Find where the given text appears and provide that cell's center as [x, y] coordinate. 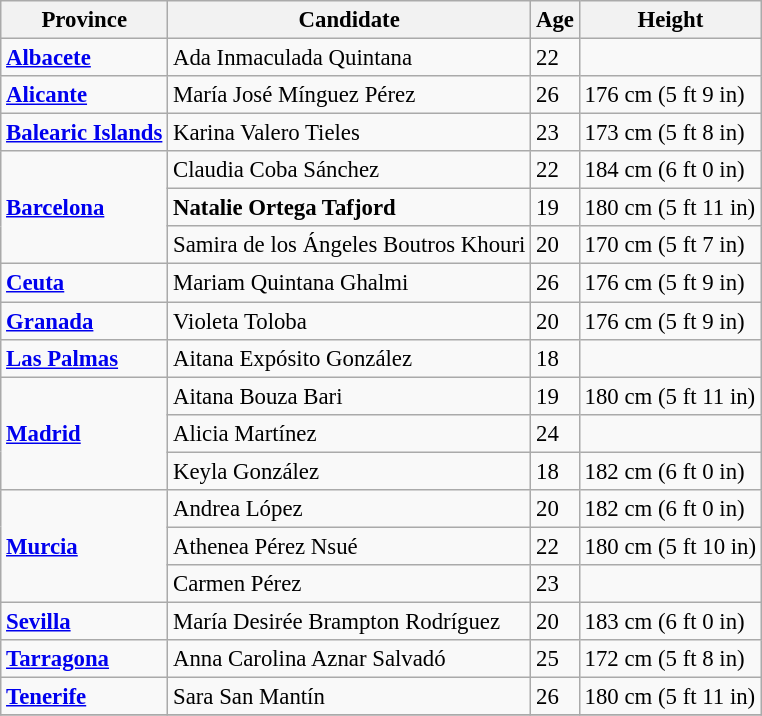
Aitana Expósito González [350, 358]
Las Palmas [84, 358]
Athenea Pérez Nsué [350, 546]
Province [84, 20]
Madrid [84, 434]
172 cm (5 ft 8 in) [670, 659]
María Desirée Brampton Rodríguez [350, 621]
Height [670, 20]
Ada Inmaculada Quintana [350, 58]
Violeta Toloba [350, 321]
180 cm (5 ft 10 in) [670, 546]
María José Mínguez Pérez [350, 95]
Claudia Coba Sánchez [350, 170]
Karina Valero Tieles [350, 133]
Anna Carolina Aznar Salvadó [350, 659]
Carmen Pérez [350, 584]
173 cm (5 ft 8 in) [670, 133]
Barcelona [84, 208]
Albacete [84, 58]
Sara San Mantín [350, 697]
Tarragona [84, 659]
24 [556, 433]
Andrea López [350, 509]
Mariam Quintana Ghalmi [350, 283]
Aitana Bouza Bari [350, 396]
Candidate [350, 20]
Alicante [84, 95]
Balearic Islands [84, 133]
Alicia Martínez [350, 433]
25 [556, 659]
Natalie Ortega Tafjord [350, 208]
Tenerife [84, 697]
Age [556, 20]
170 cm (5 ft 7 in) [670, 245]
184 cm (6 ft 0 in) [670, 170]
Keyla González [350, 471]
Ceuta [84, 283]
Murcia [84, 546]
183 cm (6 ft 0 in) [670, 621]
Samira de los Ángeles Boutros Khouri [350, 245]
Granada [84, 321]
Sevilla [84, 621]
